Output the (X, Y) coordinate of the center of the cell containing the given text.  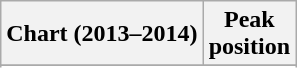
Peakposition (249, 34)
Chart (2013–2014) (102, 34)
